Provide the (x, y) coordinate of the cell's center where the given text is located.  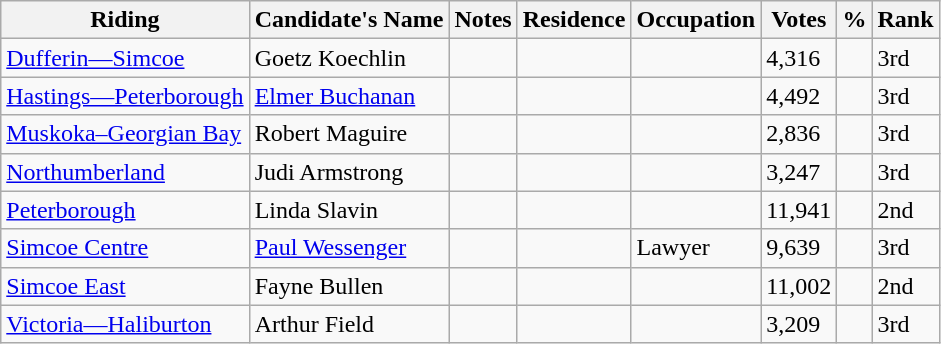
11,941 (799, 210)
2,836 (799, 134)
Victoria—Haliburton (125, 324)
Paul Wessenger (349, 248)
Fayne Bullen (349, 286)
Linda Slavin (349, 210)
3,247 (799, 172)
Votes (799, 20)
Dufferin—Simcoe (125, 58)
Simcoe East (125, 286)
9,639 (799, 248)
Notes (483, 20)
Muskoka–Georgian Bay (125, 134)
Candidate's Name (349, 20)
Occupation (696, 20)
Rank (906, 20)
Judi Armstrong (349, 172)
Goetz Koechlin (349, 58)
Robert Maguire (349, 134)
% (854, 20)
Northumberland (125, 172)
11,002 (799, 286)
3,209 (799, 324)
Residence (574, 20)
Lawyer (696, 248)
4,492 (799, 96)
Hastings—Peterborough (125, 96)
4,316 (799, 58)
Peterborough (125, 210)
Simcoe Centre (125, 248)
Elmer Buchanan (349, 96)
Riding (125, 20)
Arthur Field (349, 324)
